Return the [x, y] coordinate for the center point of the cell that contains the specified text.  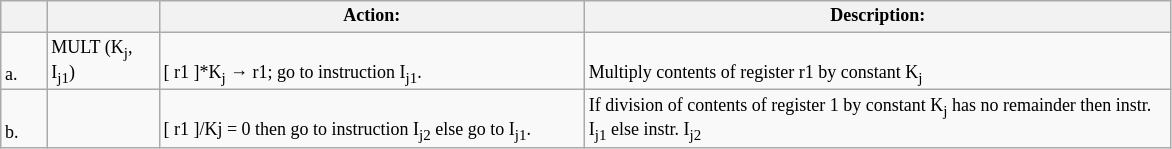
[ r1 ]/Kj = 0 then go to instruction Ij2 else go to Ij1. [372, 119]
MULT (Kj, Ij1) [103, 61]
Description: [877, 16]
Multiply contents of register r1 by constant Kj [877, 61]
b. [24, 119]
If division of contents of register 1 by constant Kj has no remainder then instr. Ij1 else instr. Ij2 [877, 119]
Action: [372, 16]
a. [24, 61]
[ r1 ]*Kj → r1; go to instruction Ij1. [372, 61]
